Extract the (X, Y) coordinate from the center of the cell holding the provided text.  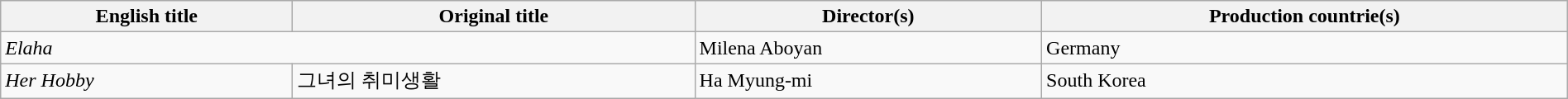
Elaha (347, 48)
그녀의 취미생활 (494, 81)
Original title (494, 16)
South Korea (1305, 81)
Production countrie(s) (1305, 16)
Milena Aboyan (868, 48)
Germany (1305, 48)
English title (147, 16)
Her Hobby (147, 81)
Ha Myung-mi (868, 81)
Director(s) (868, 16)
